Return (x, y) of the center of cell containing provided text 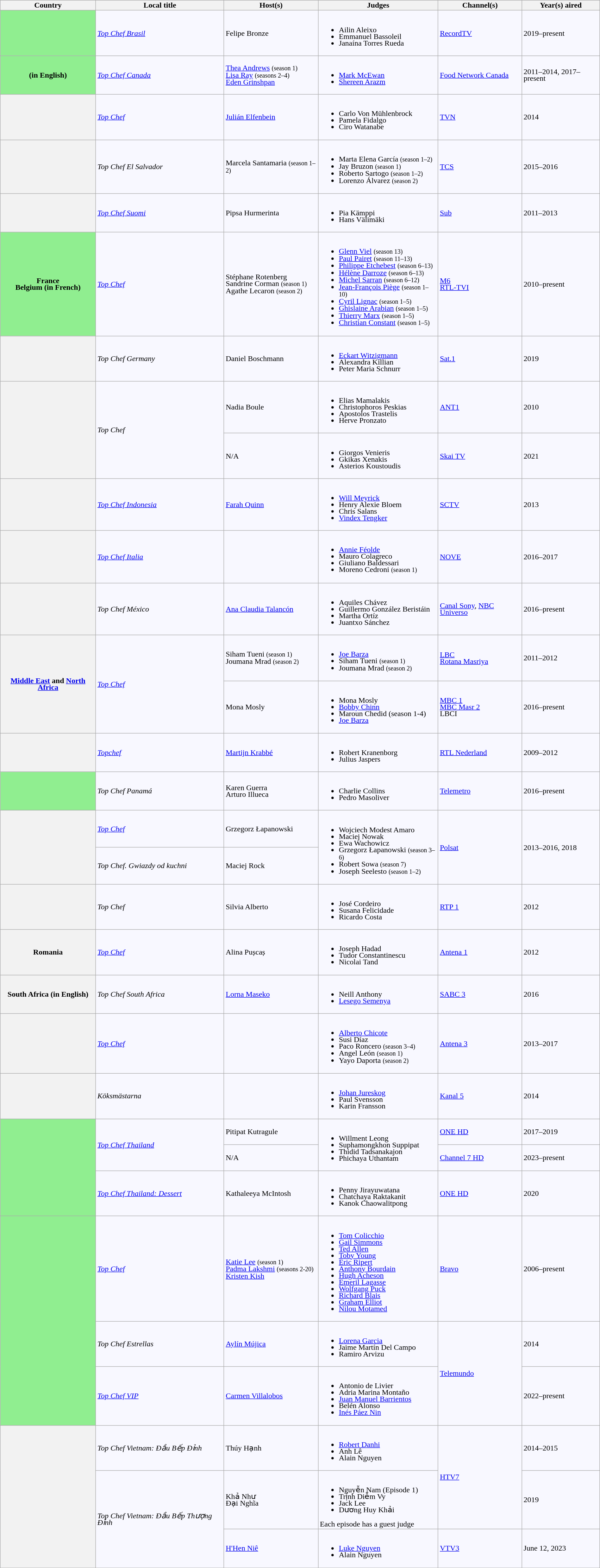
Middle East and North Africa (48, 684)
Pitipat Kutragule (271, 1132)
TVN (480, 117)
2016 (561, 994)
Lorna Maseko (271, 994)
Farah Quinn (271, 505)
Top Chef Estrellas (159, 1344)
Khả NhưĐại Nghĩa (271, 1500)
Carlo Von MühlenbrockPamela FidalgoCiro Watanabe (378, 117)
2020 (561, 1193)
2016–2017 (561, 557)
Pipsa Hurmerinta (271, 213)
Top Chef Vietnam: Đầu Bếp Thượng Đỉnh (159, 1519)
Year(s) aired (561, 5)
Robert KranenborgJulius Jaspers (378, 752)
Luke NguyenAlain Nguyen (378, 1548)
2013–2016, 2018 (561, 847)
Nguyễn Nam (Episode 1)Trịnh Diễm VyJack LeeDương Huy KhảiEach episode has a guest judge (378, 1500)
Top Chef Canada (159, 75)
2015–2016 (561, 167)
Topchef (159, 752)
RTL Nederland (480, 752)
2009–2012 (561, 752)
NOVE (480, 557)
Ana Claudia Talancón (271, 609)
Top Chef VIP (159, 1396)
2022–present (561, 1396)
Annie FéoldeMauro ColagrecoGiuliano BaldessariMoreno Cedroni (season 1) (378, 557)
2017–2019 (561, 1132)
2011–2012 (561, 658)
Canal Sony, NBC Universo (480, 609)
Antonio de LivierAdria Marina Montaño Juan Manuel Barrientos Belén Alonso Inés Páez Nin (378, 1396)
Joe BarzaSiham Tueni (season 1)Joumana Mrad (season 2) (378, 658)
MBC 1MBC Masr 2LBCI (480, 707)
Wojciech Modest AmaroMaciej NowakEwa WachowiczGrzegorz Łapanowski (season 3–6)Robert Sowa (season 7)Joseph Seelesto (season 1–2) (378, 847)
Penny JirayuwatanaChatchaya RaktakanitKanok Chaowalitpong (378, 1193)
Willment LeongSuphamongkhon SuppipatThidid TadsanakajonPhichaya Uthantam (378, 1145)
Daniel Boschmann (271, 359)
Ailin AleixoEmmanuel BassoleilJanaína Torres Rueda (378, 33)
Bravo (480, 1269)
HTV7 (480, 1477)
ANT1 (480, 407)
Carmen Villalobos (271, 1396)
2021 (561, 456)
SCTV (480, 505)
2010–present (561, 284)
Polsat (480, 847)
Top Chef South Africa (159, 994)
Pia KämppiHans Välimäki (378, 213)
Top Chef. Gwiazdy od kuchni (159, 866)
Johan JureskogPaul SvenssonKarin Fransson (378, 1096)
Sub (480, 213)
Maciej Rock (271, 866)
Marcela Santamaria (season 1–2) (271, 167)
Thúy Hạnh (271, 1448)
Karen GuerraArturo Illueca (271, 791)
2014–2015 (561, 1448)
Top Chef Suomi (159, 213)
Will MeyrickHenry Alexie BloemChris SalansVindex Tengker (378, 505)
Skai TV (480, 456)
Top Chef Thailand: Dessert (159, 1193)
Antena 1 (480, 952)
Top Chef Italia (159, 557)
Lorena GarciaJaime Martín Del CampoRamiro Arvizu (378, 1344)
Alina Pușcaș (271, 952)
Mona MoslyBobby ChinnMaroun Chedid (season 1-4)Joe Barza (378, 707)
South Africa (in English) (48, 994)
Stéphane RotenbergSandrine Corman (season 1)Agathe Lecaron (season 2) (271, 284)
Aquiles ChávezGuillermo González BeristáinMartha OrtízJuantxo Sánchez (378, 609)
Top Chef Germany (159, 359)
SABC 3 (480, 994)
Telemundo (480, 1373)
Silvia Alberto (271, 907)
Top Chef México (159, 609)
Nadia Boule (271, 407)
Antena 3 (480, 1044)
Telemetro (480, 791)
Eckart WitzigmannAlexandra KillianPeter Maria Schnurr (378, 359)
TCS (480, 167)
2013 (561, 505)
Elias MamalakisChristophoros PeskiasApostolos TrastelisHerve Pronzato (378, 407)
Top Chef Panamá (159, 791)
Romania (48, 952)
M6 RTL-TVI (480, 284)
2023–present (561, 1158)
Köksmästarna (159, 1096)
2011–2014, 2017–present (561, 75)
Siham Tueni (season 1)Joumana Mrad (season 2) (271, 658)
Judges (378, 5)
Marta Elena García (season 1–2)Jay Bruzon (season 1)Roberto Sartogo (season 1–2)Lorenzo Álvarez (season 2) (378, 167)
Local title (159, 5)
2011–2013 (561, 213)
2010 (561, 407)
Channel 7 HD (480, 1158)
Host(s) (271, 5)
2019–present (561, 33)
H'Hen Niê (271, 1548)
Sat.1 (480, 359)
Alberto ChicoteSusi DíazPaco Roncero (season 3–4)Angel León (season 1)Yayo Daporta (season 2) (378, 1044)
Martijn Krabbé (271, 752)
Tom ColicchioGail SimmonsTed AllenToby YoungEric RipertAnthony BourdainHugh AchesonEmeril LagasseWolfgang PuckRichard BlaisGraham ElliotNilou Motamed (378, 1269)
Giorgos VenierisGkikas XenakisAsterios Koustoudis (378, 456)
2006–present (561, 1269)
Thea Andrews (season 1)Lisa Ray (seasons 2–4)Eden Grinshpan (271, 75)
(in English) (48, 75)
Top Chef Vietnam: Đầu Bếp Đỉnh (159, 1448)
Kanal 5 (480, 1096)
Channel(s) (480, 5)
Top Chef Indonesia (159, 505)
RTP 1 (480, 907)
Charlie CollinsPedro Masoliver (378, 791)
Top Chef El Salvador (159, 167)
2013–2017 (561, 1044)
Country (48, 5)
Mark McEwanShereen Arazm (378, 75)
Top Chef Thailand (159, 1145)
LBCRotana Masriya (480, 658)
VTV3 (480, 1548)
Julián Elfenbein (271, 117)
Neill AnthonyLesego Semenya (378, 994)
France Belgium (in French) (48, 284)
Felipe Bronze (271, 33)
Robert DanhiAnh LêAlain Nguyen (378, 1448)
Aylín Mújica (271, 1344)
Mona Mosly (271, 707)
June 12, 2023 (561, 1548)
Joseph HadadTudor ConstantinescuNicolai Tand (378, 952)
Food Network Canada (480, 75)
Top Chef Brasil (159, 33)
José CordeiroSusana FelicidadeRicardo Costa (378, 907)
RecordTV (480, 33)
Grzegorz Łapanowski (271, 829)
Kathaleeya McIntosh (271, 1193)
Katie Lee (season 1)Padma Lakshmi (seasons 2-20)Kristen Kish (271, 1269)
